For the text-containing cell, return its midpoint in (x, y) coordinate format. 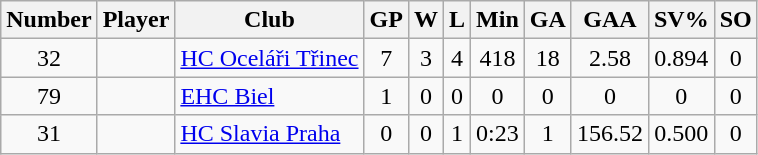
7 (386, 58)
32 (49, 58)
4 (458, 58)
31 (49, 134)
0.894 (681, 58)
0.500 (681, 134)
0:23 (498, 134)
418 (498, 58)
3 (426, 58)
18 (548, 58)
GA (548, 20)
SO (736, 20)
HC Oceláři Třinec (270, 58)
Min (498, 20)
SV% (681, 20)
HC Slavia Praha (270, 134)
Number (49, 20)
2.58 (610, 58)
Player (136, 20)
L (458, 20)
GP (386, 20)
GAA (610, 20)
Club (270, 20)
W (426, 20)
79 (49, 96)
EHC Biel (270, 96)
156.52 (610, 134)
